Scan for the cell matching the given text and deliver its [X, Y] coordinate at center. 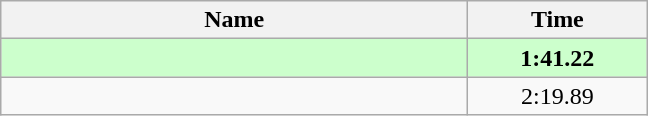
1:41.22 [558, 58]
2:19.89 [558, 96]
Time [558, 20]
Name [234, 20]
